Search for the cell housing the specified text and yield its (x, y) center coordinate. 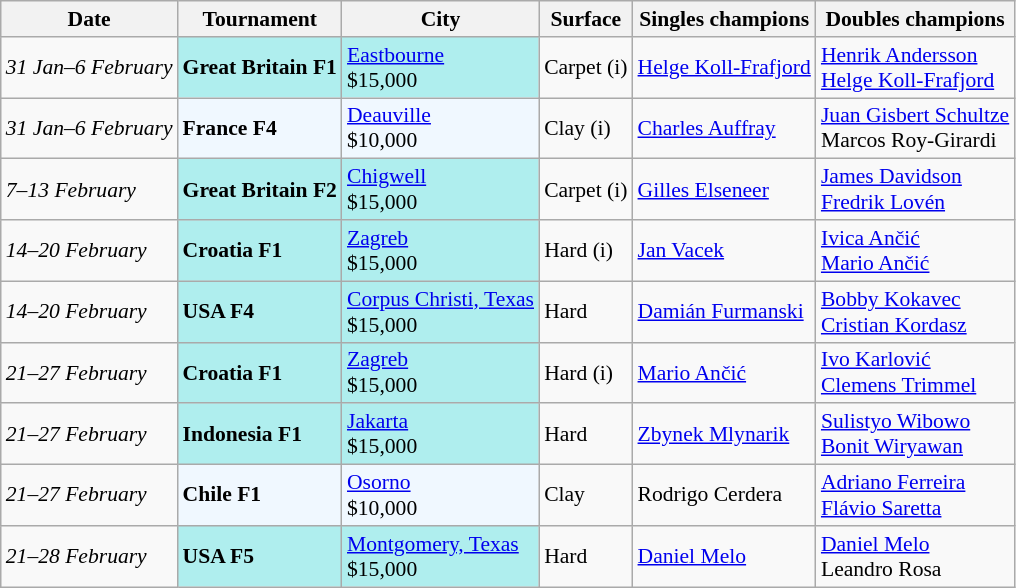
Daniel Melo Leandro Rosa (915, 556)
Chile F1 (260, 496)
Rodrigo Cerdera (724, 496)
Indonesia F1 (260, 434)
Henrik Andersson Helge Koll-Frafjord (915, 68)
Clay (586, 496)
Date (90, 19)
Jakarta $15,000 (440, 434)
Eastbourne $15,000 (440, 68)
Doubles champions (915, 19)
Tournament (260, 19)
Clay (i) (586, 128)
Adriano Ferreira Flávio Saretta (915, 496)
Deauville $10,000 (440, 128)
Mario Ančić (724, 372)
Jan Vacek (724, 250)
Sulistyo Wibowo Bonit Wiryawan (915, 434)
James Davidson Fredrik Lovén (915, 190)
Bobby Kokavec Cristian Kordasz (915, 312)
Osorno $10,000 (440, 496)
Helge Koll-Frafjord (724, 68)
Gilles Elseneer (724, 190)
Daniel Melo (724, 556)
Chigwell $15,000 (440, 190)
Charles Auffray (724, 128)
Montgomery, Texas $15,000 (440, 556)
USA F4 (260, 312)
Great Britain F2 (260, 190)
Juan Gisbert Schultze Marcos Roy-Girardi (915, 128)
Surface (586, 19)
7–13 February (90, 190)
France F4 (260, 128)
Zbynek Mlynarik (724, 434)
Great Britain F1 (260, 68)
USA F5 (260, 556)
21–28 February (90, 556)
Ivica Ančić Mario Ančić (915, 250)
Ivo Karlović Clemens Trimmel (915, 372)
Singles champions (724, 19)
Damián Furmanski (724, 312)
City (440, 19)
Corpus Christi, Texas $15,000 (440, 312)
